Capture the cell that displays the provided text and extract its [x, y] central coordinate. 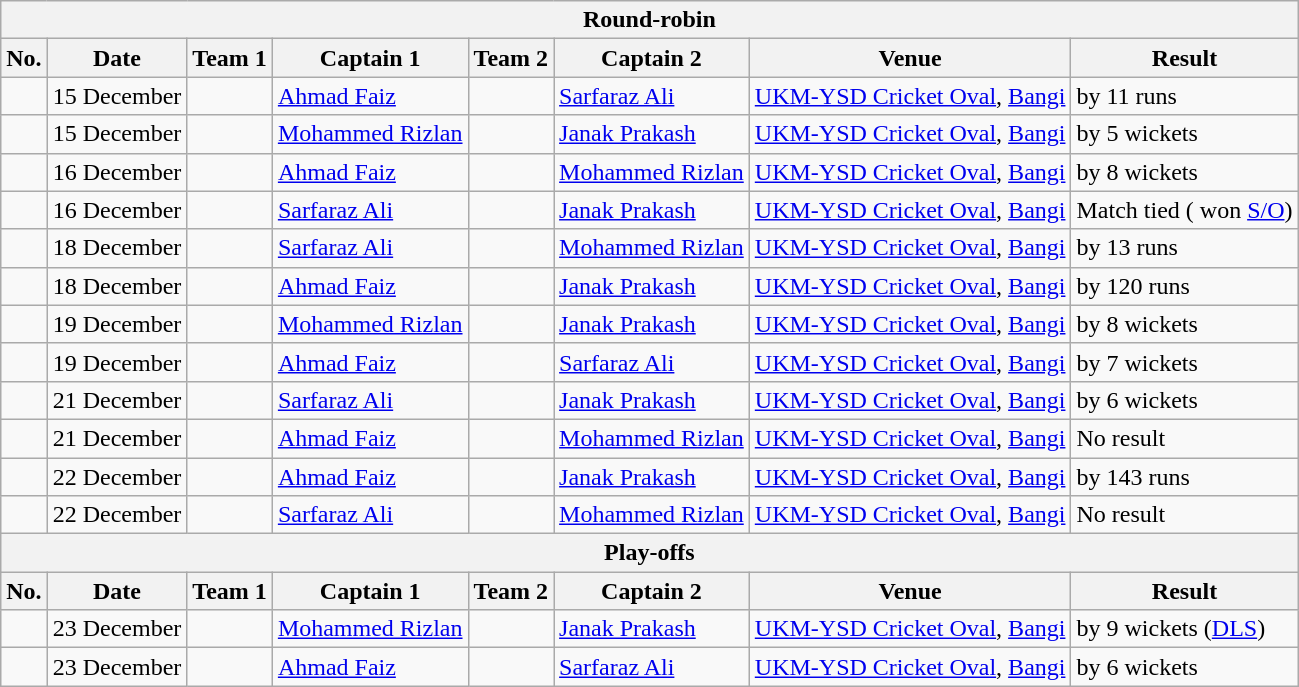
by 143 runs [1184, 477]
by 9 wickets (DLS) [1184, 629]
by 7 wickets [1184, 362]
Play-offs [650, 553]
by 11 runs [1184, 96]
by 13 runs [1184, 248]
Match tied ( won S/O) [1184, 210]
Round-robin [650, 20]
by 120 runs [1184, 286]
by 5 wickets [1184, 134]
